Search for the cell housing the specified text and yield its (x, y) center coordinate. 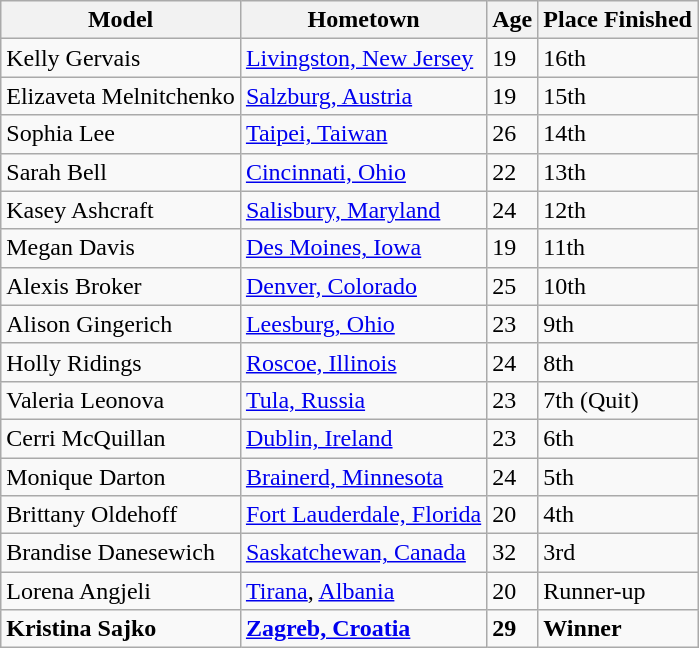
Zagreb, Croatia (363, 629)
Holly Ridings (121, 362)
25 (512, 286)
6th (618, 438)
Brainerd, Minnesota (363, 477)
Hometown (363, 20)
Tirana, Albania (363, 591)
4th (618, 515)
14th (618, 134)
12th (618, 210)
10th (618, 286)
7th (Quit) (618, 400)
22 (512, 172)
26 (512, 134)
15th (618, 96)
Salisbury, Maryland (363, 210)
Des Moines, Iowa (363, 248)
Runner-up (618, 591)
Brittany Oldehoff (121, 515)
3rd (618, 553)
Alison Gingerich (121, 324)
Denver, Colorado (363, 286)
Kelly Gervais (121, 58)
Monique Darton (121, 477)
Kasey Ashcraft (121, 210)
Lorena Angjeli (121, 591)
13th (618, 172)
Saskatchewan, Canada (363, 553)
Age (512, 20)
Megan Davis (121, 248)
Tula, Russia (363, 400)
Fort Lauderdale, Florida (363, 515)
Model (121, 20)
Winner (618, 629)
Cincinnati, Ohio (363, 172)
Place Finished (618, 20)
Brandise Danesewich (121, 553)
Cerri McQuillan (121, 438)
Valeria Leonova (121, 400)
5th (618, 477)
Dublin, Ireland (363, 438)
Elizaveta Melnitchenko (121, 96)
11th (618, 248)
Leesburg, Ohio (363, 324)
Kristina Sajko (121, 629)
32 (512, 553)
Livingston, New Jersey (363, 58)
Taipei, Taiwan (363, 134)
Sarah Bell (121, 172)
29 (512, 629)
8th (618, 362)
16th (618, 58)
9th (618, 324)
Roscoe, Illinois (363, 362)
Alexis Broker (121, 286)
Sophia Lee (121, 134)
Salzburg, Austria (363, 96)
